Locate the cell with the specified text and output its [x, y] center coordinate. 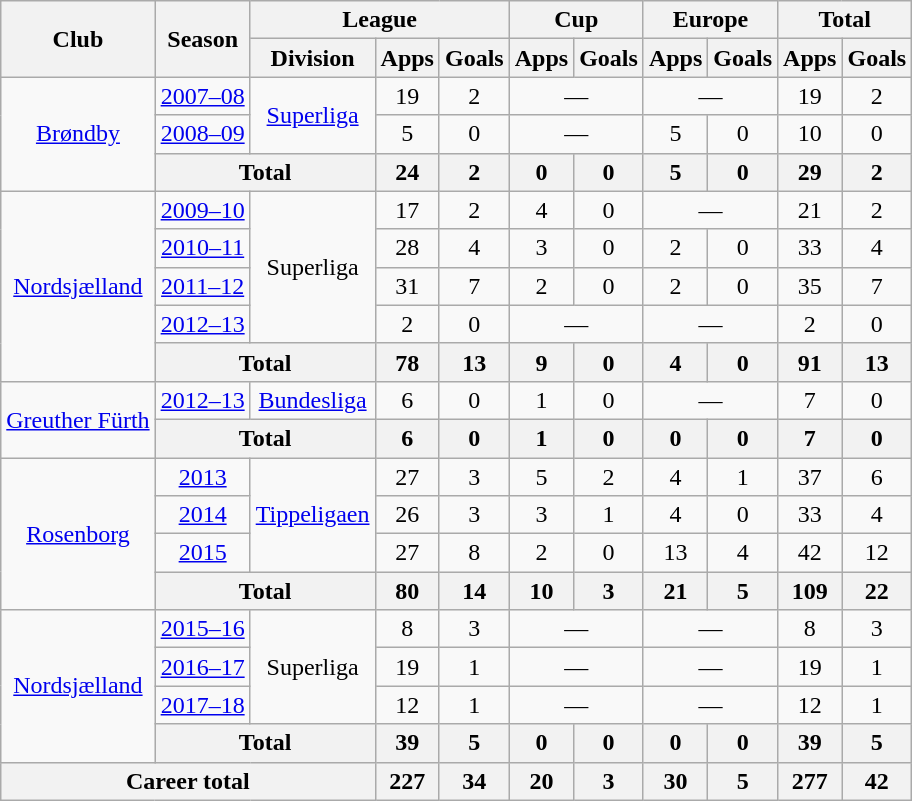
2008–09 [202, 134]
Rosenborg [78, 534]
Brøndby [78, 134]
2015–16 [202, 629]
2015 [202, 553]
227 [407, 781]
2011–12 [202, 286]
80 [407, 591]
30 [675, 781]
2017–18 [202, 705]
Season [202, 39]
Cup [576, 20]
277 [810, 781]
Club [78, 39]
Division [312, 58]
17 [407, 210]
34 [474, 781]
2013 [202, 477]
Bundesliga [312, 400]
22 [877, 591]
78 [407, 362]
Europe [710, 20]
Tippeligaen [312, 515]
29 [810, 172]
Career total [188, 781]
2009–10 [202, 210]
League [380, 20]
37 [810, 477]
2014 [202, 515]
91 [810, 362]
Greuther Fürth [78, 419]
31 [407, 286]
28 [407, 248]
26 [407, 515]
109 [810, 591]
24 [407, 172]
9 [541, 362]
14 [474, 591]
2016–17 [202, 667]
2010–11 [202, 248]
2007–08 [202, 96]
35 [810, 286]
20 [541, 781]
